Find where the given text appears and provide that cell's center as [x, y] coordinate. 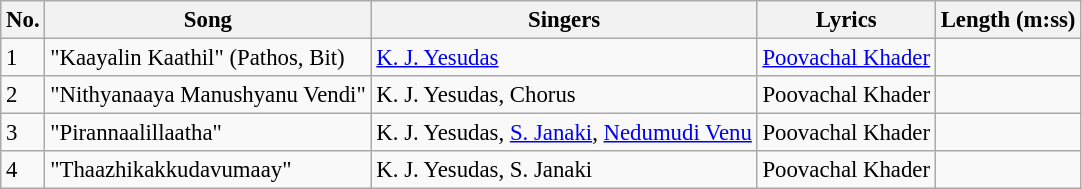
1 [23, 58]
Song [208, 20]
4 [23, 170]
"Kaayalin Kaathil" (Pathos, Bit) [208, 58]
"Nithyanaaya Manushyanu Vendi" [208, 95]
K. J. Yesudas, S. Janaki, Nedumudi Venu [564, 133]
2 [23, 95]
3 [23, 133]
K. J. Yesudas [564, 58]
"Pirannaalillaatha" [208, 133]
Length (m:ss) [1008, 20]
K. J. Yesudas, Chorus [564, 95]
Singers [564, 20]
Lyrics [846, 20]
K. J. Yesudas, S. Janaki [564, 170]
No. [23, 20]
"Thaazhikakkudavumaay" [208, 170]
